Determine the (X, Y) coordinate at the center of the cell enclosing the given text.  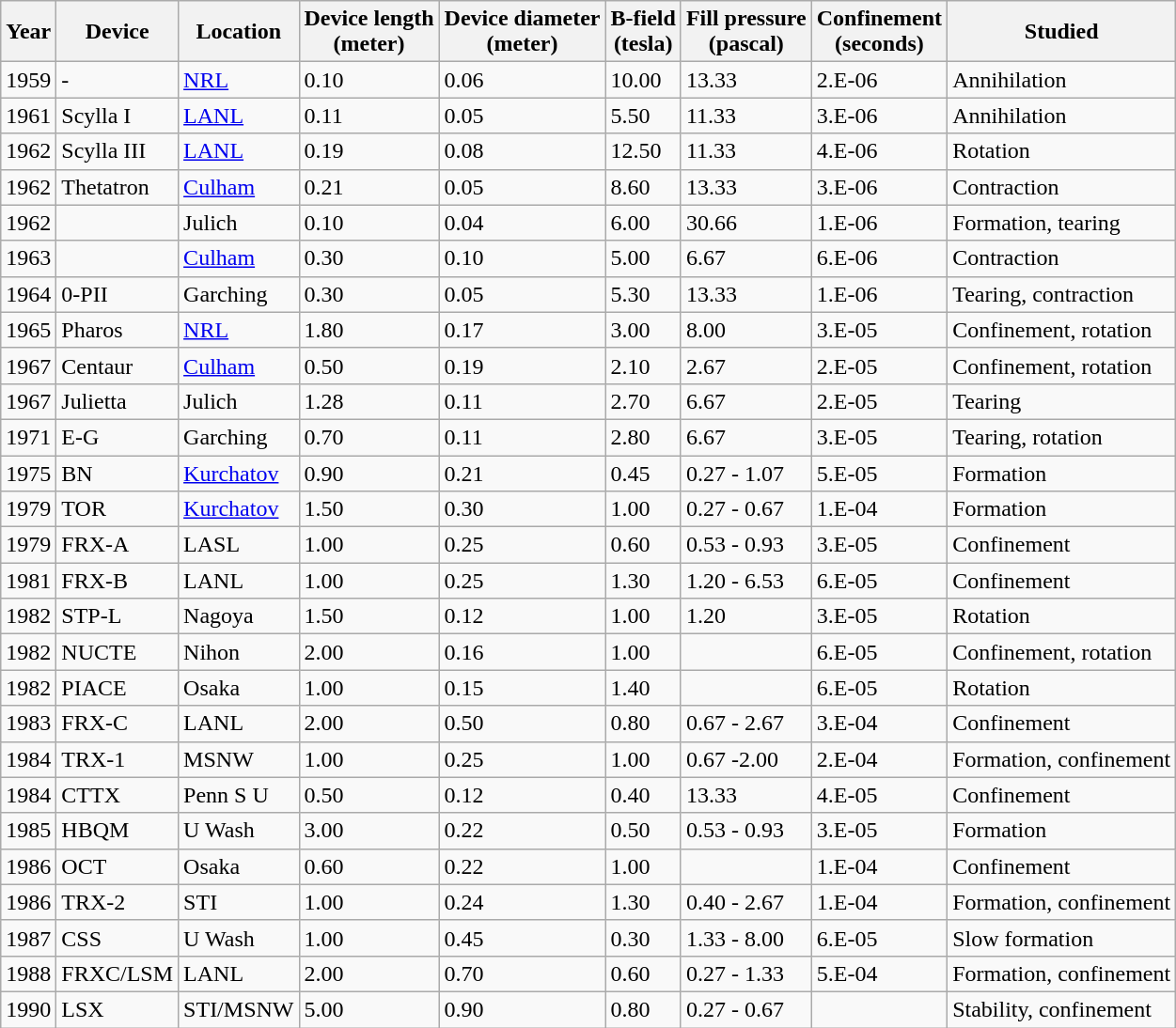
0.24 (523, 902)
FRX-B (118, 581)
1988 (28, 973)
LASL (239, 545)
1981 (28, 581)
8.00 (746, 330)
Scylla III (118, 151)
STI/MSNW (239, 1009)
Thetatron (118, 187)
1.28 (368, 401)
BN (118, 473)
CSS (118, 938)
6.E-06 (879, 258)
Stability, confinement (1062, 1009)
3.E-04 (879, 724)
0.15 (523, 688)
Confinement (seconds) (879, 32)
2.E-06 (879, 80)
Slow formation (1062, 938)
8.60 (643, 187)
FRX-A (118, 545)
2.70 (643, 401)
Tearing (1062, 401)
2.80 (643, 437)
1.40 (643, 688)
Device length (meter) (368, 32)
1971 (28, 437)
2.E-04 (879, 759)
1985 (28, 831)
Tearing, contraction (1062, 294)
NUCTE (118, 652)
OCT (118, 866)
Device diameter (meter) (523, 32)
Studied (1062, 32)
1961 (28, 116)
Formation, tearing (1062, 223)
2.10 (643, 366)
0.17 (523, 330)
6.00 (643, 223)
1965 (28, 330)
0.67 - 2.67 (746, 724)
1.33 - 8.00 (746, 938)
1987 (28, 938)
1990 (28, 1009)
Scylla I (118, 116)
0.40 - 2.67 (746, 902)
Year (28, 32)
0.16 (523, 652)
Pharos (118, 330)
0.40 (643, 795)
1.20 (746, 616)
0.27 - 1.07 (746, 473)
4.E-06 (879, 151)
MSNW (239, 759)
PIACE (118, 688)
5.50 (643, 116)
STP-L (118, 616)
Centaur (118, 366)
Fill pressure (pascal) (746, 32)
5.E-05 (879, 473)
2.67 (746, 366)
TRX-1 (118, 759)
30.66 (746, 223)
1975 (28, 473)
Location (239, 32)
Tearing, rotation (1062, 437)
Nagoya (239, 616)
LSX (118, 1009)
0-PII (118, 294)
5.30 (643, 294)
0.67 -2.00 (746, 759)
1.80 (368, 330)
Device (118, 32)
E-G (118, 437)
0.06 (523, 80)
B-field (tesla) (643, 32)
Julietta (118, 401)
HBQM (118, 831)
4.E-05 (879, 795)
1963 (28, 258)
1.20 - 6.53 (746, 581)
Penn S U (239, 795)
TRX-2 (118, 902)
0.08 (523, 151)
FRX-C (118, 724)
5.E-04 (879, 973)
FRXC/LSM (118, 973)
1964 (28, 294)
12.50 (643, 151)
10.00 (643, 80)
1983 (28, 724)
0.27 - 1.33 (746, 973)
0.04 (523, 223)
- (118, 80)
STI (239, 902)
CTTX (118, 795)
1959 (28, 80)
Nihon (239, 652)
TOR (118, 509)
